Extract the [x, y] coordinate from the center of the cell holding the provided text.  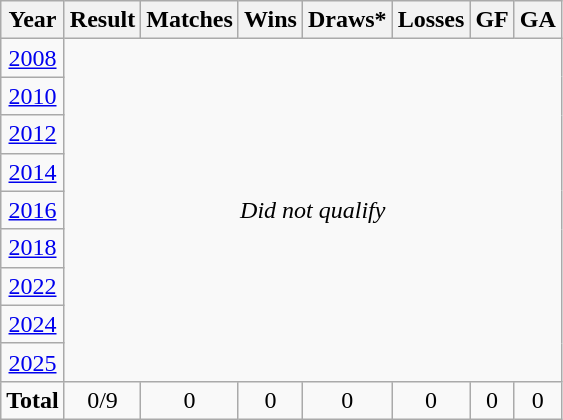
2008 [33, 58]
2018 [33, 248]
0/9 [102, 400]
Wins [270, 20]
Draws* [347, 20]
Year [33, 20]
Matches [190, 20]
Did not qualify [312, 210]
GF [492, 20]
2012 [33, 134]
2024 [33, 324]
2022 [33, 286]
2014 [33, 172]
Total [33, 400]
Losses [431, 20]
2010 [33, 96]
2025 [33, 362]
GA [538, 20]
Result [102, 20]
2016 [33, 210]
